For the text-containing cell, return its midpoint in [x, y] coordinate format. 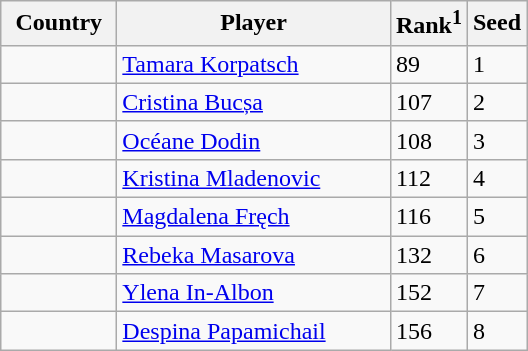
108 [428, 140]
2 [496, 102]
3 [496, 140]
156 [428, 331]
8 [496, 331]
Ylena In-Albon [254, 293]
112 [428, 178]
89 [428, 64]
132 [428, 255]
107 [428, 102]
Rebeka Masarova [254, 255]
Magdalena Fręch [254, 217]
Country [59, 24]
Player [254, 24]
152 [428, 293]
116 [428, 217]
Seed [496, 24]
Kristina Mladenovic [254, 178]
7 [496, 293]
Tamara Korpatsch [254, 64]
5 [496, 217]
Océane Dodin [254, 140]
Cristina Bucșa [254, 102]
Despina Papamichail [254, 331]
Rank1 [428, 24]
4 [496, 178]
1 [496, 64]
6 [496, 255]
